Return the (X, Y) coordinate for the center point of the cell that contains the specified text.  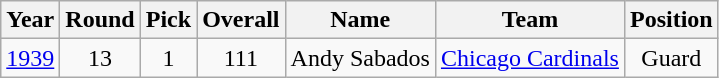
111 (241, 58)
13 (100, 58)
Position (671, 20)
Andy Sabados (360, 58)
Chicago Cardinals (530, 58)
1939 (30, 58)
Name (360, 20)
Team (530, 20)
Year (30, 20)
1 (168, 58)
Guard (671, 58)
Pick (168, 20)
Overall (241, 20)
Round (100, 20)
